Identify which cell holds the provided text, then report its (X, Y) central coordinate. 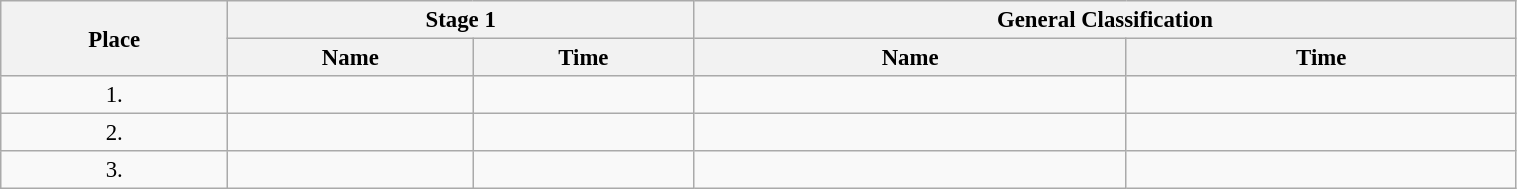
Place (114, 38)
3. (114, 170)
Stage 1 (461, 20)
General Classification (1105, 20)
1. (114, 95)
2. (114, 133)
